Locate the cell with the specified text and output its [X, Y] center coordinate. 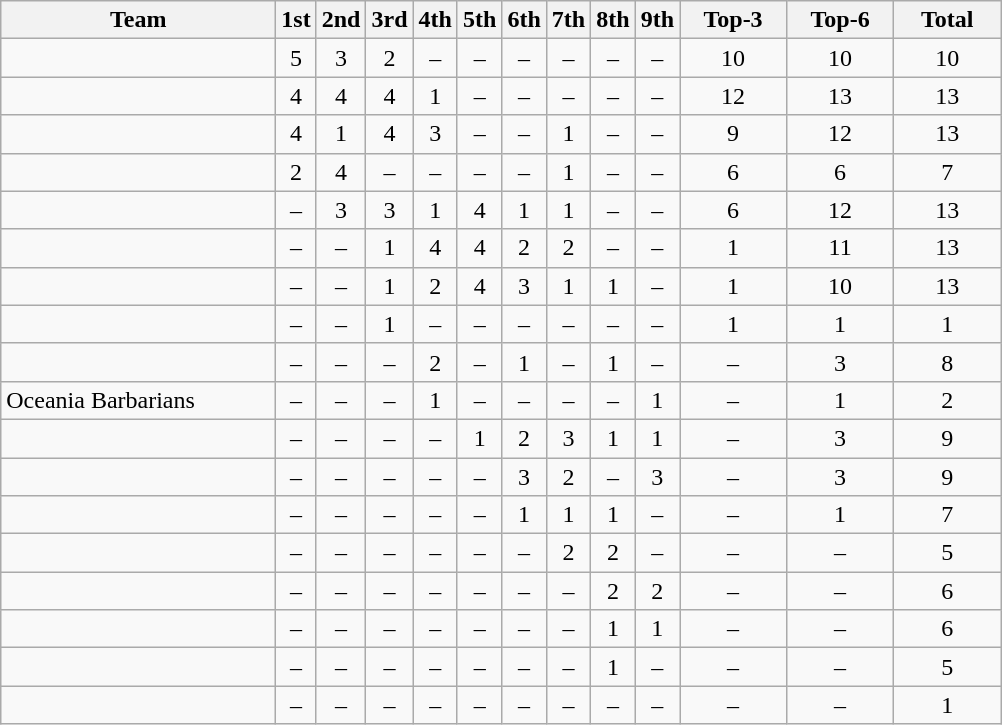
4th [435, 20]
11 [840, 248]
2nd [341, 20]
9th [657, 20]
5th [479, 20]
1st [296, 20]
8 [948, 362]
7th [568, 20]
Team [138, 20]
8th [613, 20]
Oceania Barbarians [138, 400]
3rd [390, 20]
Top-3 [734, 20]
Total [948, 20]
Top-6 [840, 20]
6th [524, 20]
